Output the (x, y) coordinate of the center of the cell containing the given text.  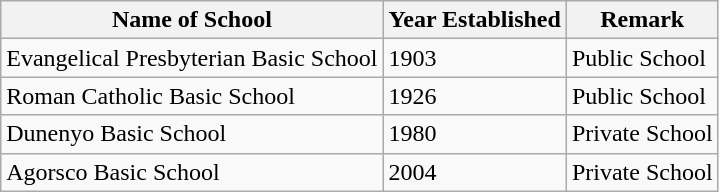
Evangelical Presbyterian Basic School (192, 58)
Roman Catholic Basic School (192, 96)
Agorsco Basic School (192, 172)
2004 (474, 172)
Name of School (192, 20)
Dunenyo Basic School (192, 134)
1903 (474, 58)
1926 (474, 96)
Remark (642, 20)
1980 (474, 134)
Year Established (474, 20)
